Detect which cell encompasses the target text, then output its [X, Y] center coordinate. 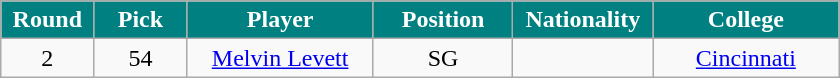
2 [48, 58]
SG [443, 58]
Round [48, 20]
Position [443, 20]
Melvin Levett [280, 58]
College [746, 20]
54 [140, 58]
Nationality [583, 20]
Pick [140, 20]
Player [280, 20]
Cincinnati [746, 58]
